Return (X, Y) of the center of cell containing provided text 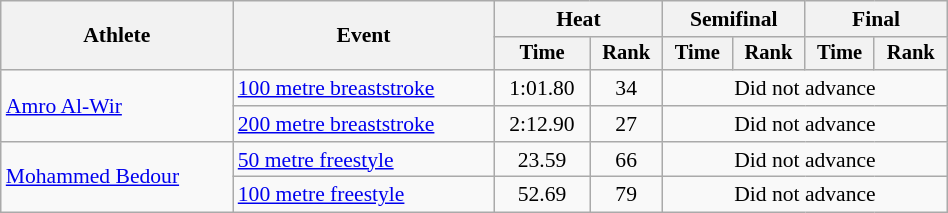
2:12.90 (542, 124)
23.59 (542, 160)
Mohammed Bedour (117, 178)
52.69 (542, 195)
100 metre breaststroke (364, 88)
Final (876, 19)
27 (626, 124)
Semifinal (734, 19)
100 metre freestyle (364, 195)
79 (626, 195)
200 metre breaststroke (364, 124)
Athlete (117, 36)
50 metre freestyle (364, 160)
1:01.80 (542, 88)
Event (364, 36)
Amro Al-Wir (117, 106)
34 (626, 88)
66 (626, 160)
Heat (578, 19)
